Return the [X, Y] coordinate for the center point of the cell that contains the specified text.  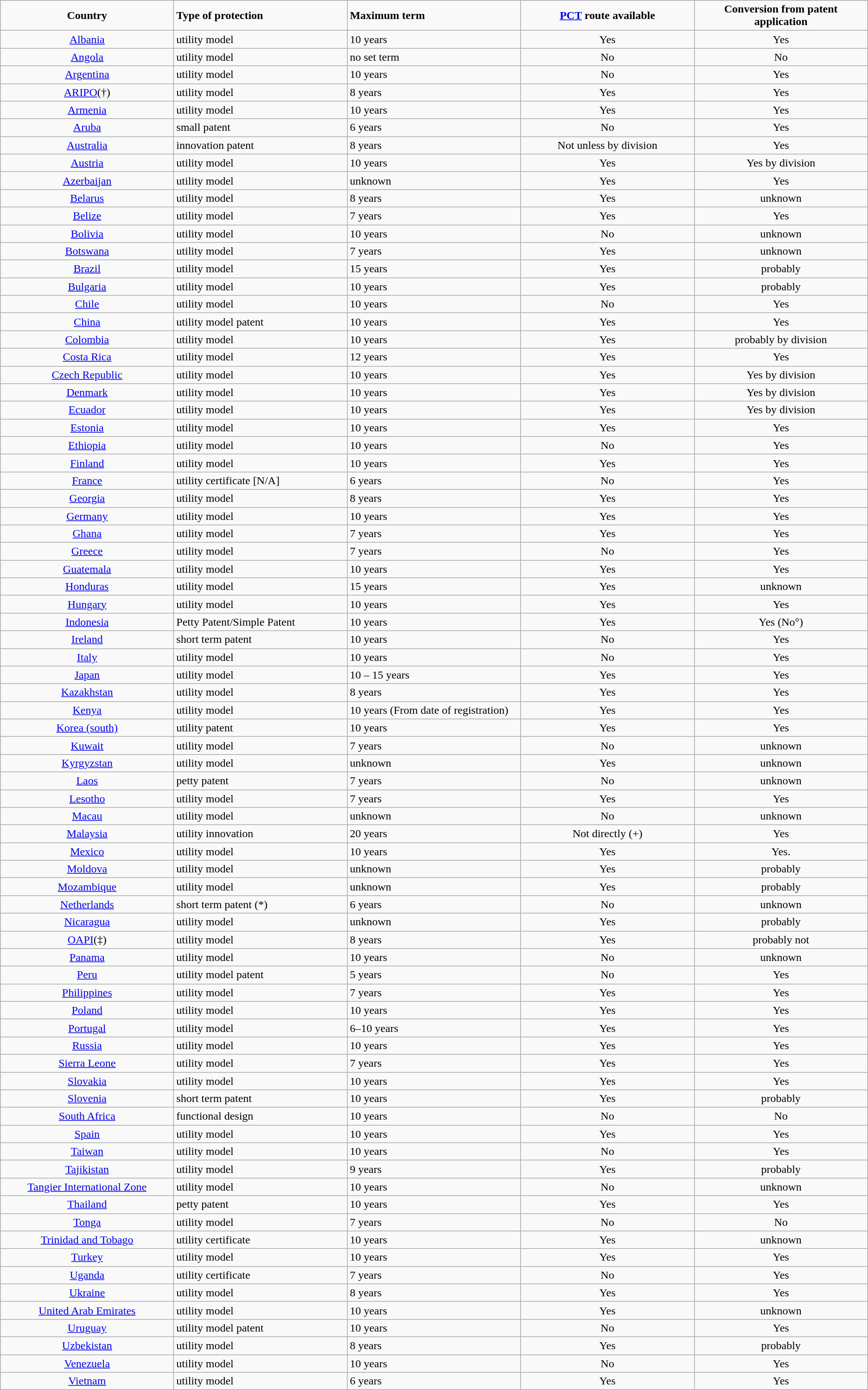
Albania [87, 39]
Ukraine [87, 1293]
Belarus [87, 198]
China [87, 322]
Mexico [87, 852]
12 years [434, 357]
South Africa [87, 1116]
Taiwan [87, 1152]
PCT route available [607, 16]
Ecuador [87, 410]
20 years [434, 834]
Bolivia [87, 233]
Type of protection [261, 16]
5 years [434, 975]
Tonga [87, 1222]
short term patent (*) [261, 904]
Peru [87, 975]
Ghana [87, 534]
Brazil [87, 269]
Indonesia [87, 622]
probably not [781, 940]
Germany [87, 516]
Greece [87, 551]
9 years [434, 1169]
functional design [261, 1116]
Kuwait [87, 745]
Estonia [87, 428]
Not directly (+) [607, 834]
Tangier International Zone [87, 1187]
Netherlands [87, 904]
Korea (south) [87, 728]
Thailand [87, 1204]
Philippines [87, 993]
Honduras [87, 587]
Austria [87, 163]
Denmark [87, 392]
France [87, 480]
Uruguay [87, 1328]
utility innovation [261, 834]
Japan [87, 675]
Russia [87, 1045]
United Arab Emirates [87, 1310]
Country [87, 16]
10 years (From date of registration) [434, 710]
Poland [87, 1010]
Turkey [87, 1257]
Nicaragua [87, 922]
Panama [87, 957]
Aruba [87, 128]
Botswana [87, 251]
Sierra Leone [87, 1063]
OAPI(‡) [87, 940]
Lesotho [87, 798]
Kyrgyzstan [87, 763]
Not unless by division [607, 145]
Spain [87, 1134]
no set term [434, 57]
Guatemala [87, 569]
Trinidad and Tobago [87, 1240]
Malaysia [87, 834]
ARIPO(†) [87, 92]
Georgia [87, 498]
Kenya [87, 710]
Venezuela [87, 1363]
Belize [87, 216]
Kazakhstan [87, 692]
Macau [87, 816]
Argentina [87, 75]
Maximum term [434, 16]
Italy [87, 657]
innovation patent [261, 145]
Uganda [87, 1275]
Slovenia [87, 1099]
Bulgaria [87, 287]
Petty Patent/Simple Patent [261, 622]
Armenia [87, 110]
6–10 years [434, 1028]
Finland [87, 463]
Ethiopia [87, 445]
Moldova [87, 869]
Portugal [87, 1028]
Laos [87, 781]
Hungary [87, 604]
utility certificate [N/A] [261, 480]
10 – 15 years [434, 675]
Azerbaijan [87, 180]
Czech Republic [87, 375]
Yes. [781, 852]
Vietnam [87, 1381]
Conversion from patent application [781, 16]
Uzbekistan [87, 1345]
utility patent [261, 728]
Tajikistan [87, 1169]
Yes (No°) [781, 622]
Ireland [87, 640]
small patent [261, 128]
Chile [87, 304]
Australia [87, 145]
Colombia [87, 339]
Angola [87, 57]
Costa Rica [87, 357]
Mozambique [87, 887]
probably by division [781, 339]
Slovakia [87, 1081]
